Capture the cell that displays the provided text and extract its (X, Y) central coordinate. 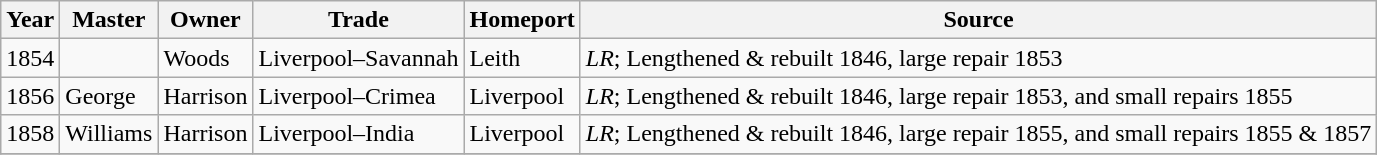
LR; Lengthened & rebuilt 1846, large repair 1853, and small repairs 1855 (978, 96)
LR; Lengthened & rebuilt 1846, large repair 1855, and small repairs 1855 & 1857 (978, 134)
Williams (109, 134)
Source (978, 20)
LR; Lengthened & rebuilt 1846, large repair 1853 (978, 58)
1858 (30, 134)
Liverpool–Savannah (358, 58)
Woods (206, 58)
Homeport (522, 20)
Master (109, 20)
1854 (30, 58)
Trade (358, 20)
1856 (30, 96)
Owner (206, 20)
Leith (522, 58)
George (109, 96)
Liverpool–India (358, 134)
Liverpool–Crimea (358, 96)
Year (30, 20)
